Identify which cell holds the provided text, then report its (x, y) central coordinate. 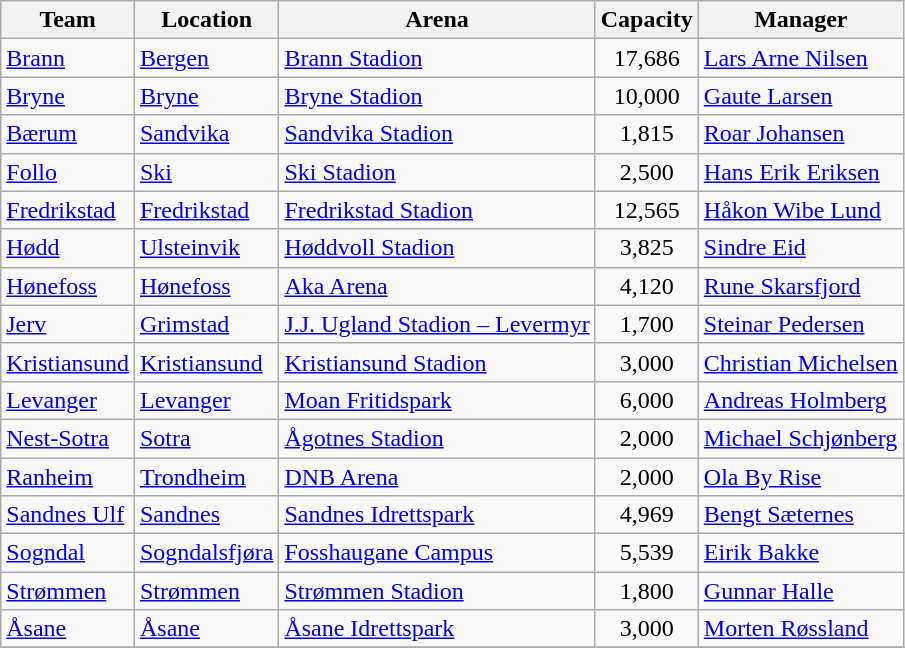
Ski (206, 172)
Bryne Stadion (437, 96)
Høddvoll Stadion (437, 248)
Lars Arne Nilsen (800, 58)
Grimstad (206, 324)
Ola By Rise (800, 477)
Kristiansund Stadion (437, 362)
Steinar Pedersen (800, 324)
Trondheim (206, 477)
4,120 (646, 286)
1,700 (646, 324)
12,565 (646, 210)
Sandnes Ulf (68, 515)
Hans Erik Eriksen (800, 172)
Bengt Sæternes (800, 515)
Sandnes (206, 515)
Roar Johansen (800, 134)
Moan Fritidspark (437, 400)
Hødd (68, 248)
Fredrikstad Stadion (437, 210)
Sandnes Idrettspark (437, 515)
Gunnar Halle (800, 591)
Gaute Larsen (800, 96)
Brann Stadion (437, 58)
Ågotnes Stadion (437, 438)
Eirik Bakke (800, 553)
Fosshaugane Campus (437, 553)
Ski Stadion (437, 172)
10,000 (646, 96)
Åsane Idrettspark (437, 629)
Bergen (206, 58)
Ulsteinvik (206, 248)
Morten Røssland (800, 629)
Nest-Sotra (68, 438)
Brann (68, 58)
Christian Michelsen (800, 362)
Location (206, 20)
DNB Arena (437, 477)
3,825 (646, 248)
2,500 (646, 172)
Team (68, 20)
Sogndal (68, 553)
Michael Schjønberg (800, 438)
1,815 (646, 134)
Strømmen Stadion (437, 591)
Follo (68, 172)
Andreas Holmberg (800, 400)
Rune Skarsfjord (800, 286)
Sogndalsfjøra (206, 553)
Jerv (68, 324)
Capacity (646, 20)
1,800 (646, 591)
Arena (437, 20)
Aka Arena (437, 286)
Manager (800, 20)
17,686 (646, 58)
Sindre Eid (800, 248)
Sandvika Stadion (437, 134)
6,000 (646, 400)
Ranheim (68, 477)
5,539 (646, 553)
Sandvika (206, 134)
Sotra (206, 438)
J.J. Ugland Stadion – Levermyr (437, 324)
Bærum (68, 134)
Håkon Wibe Lund (800, 210)
4,969 (646, 515)
